Return the (X, Y) coordinate for the center point of the cell that contains the specified text.  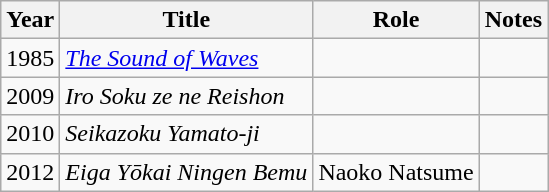
Title (186, 20)
2012 (30, 172)
Eiga Yōkai Ningen Bemu (186, 172)
Iro Soku ze ne Reishon (186, 96)
Notes (513, 20)
Role (396, 20)
Year (30, 20)
The Sound of Waves (186, 58)
Seikazoku Yamato-ji (186, 134)
2009 (30, 96)
2010 (30, 134)
Naoko Natsume (396, 172)
1985 (30, 58)
